Determine the [X, Y] coordinate at the center of the cell enclosing the given text.  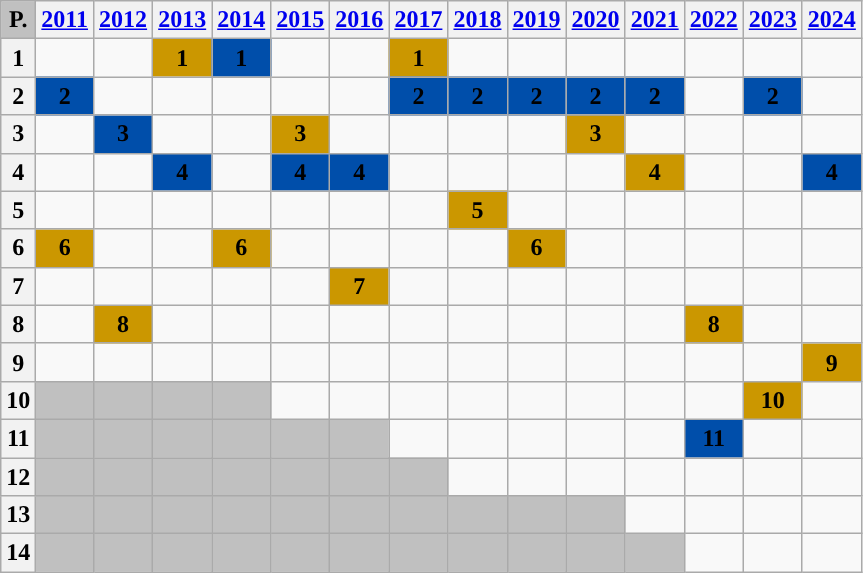
2022 [714, 20]
2017 [418, 20]
2023 [772, 20]
2016 [360, 20]
2020 [596, 20]
2011 [65, 20]
2015 [300, 20]
14 [18, 553]
2024 [832, 20]
2021 [654, 20]
2013 [182, 20]
2019 [536, 20]
13 [18, 515]
2018 [478, 20]
12 [18, 477]
2012 [124, 20]
P. [18, 20]
2014 [242, 20]
